Provide the (x, y) coordinate of the cell's center where the given text is located.  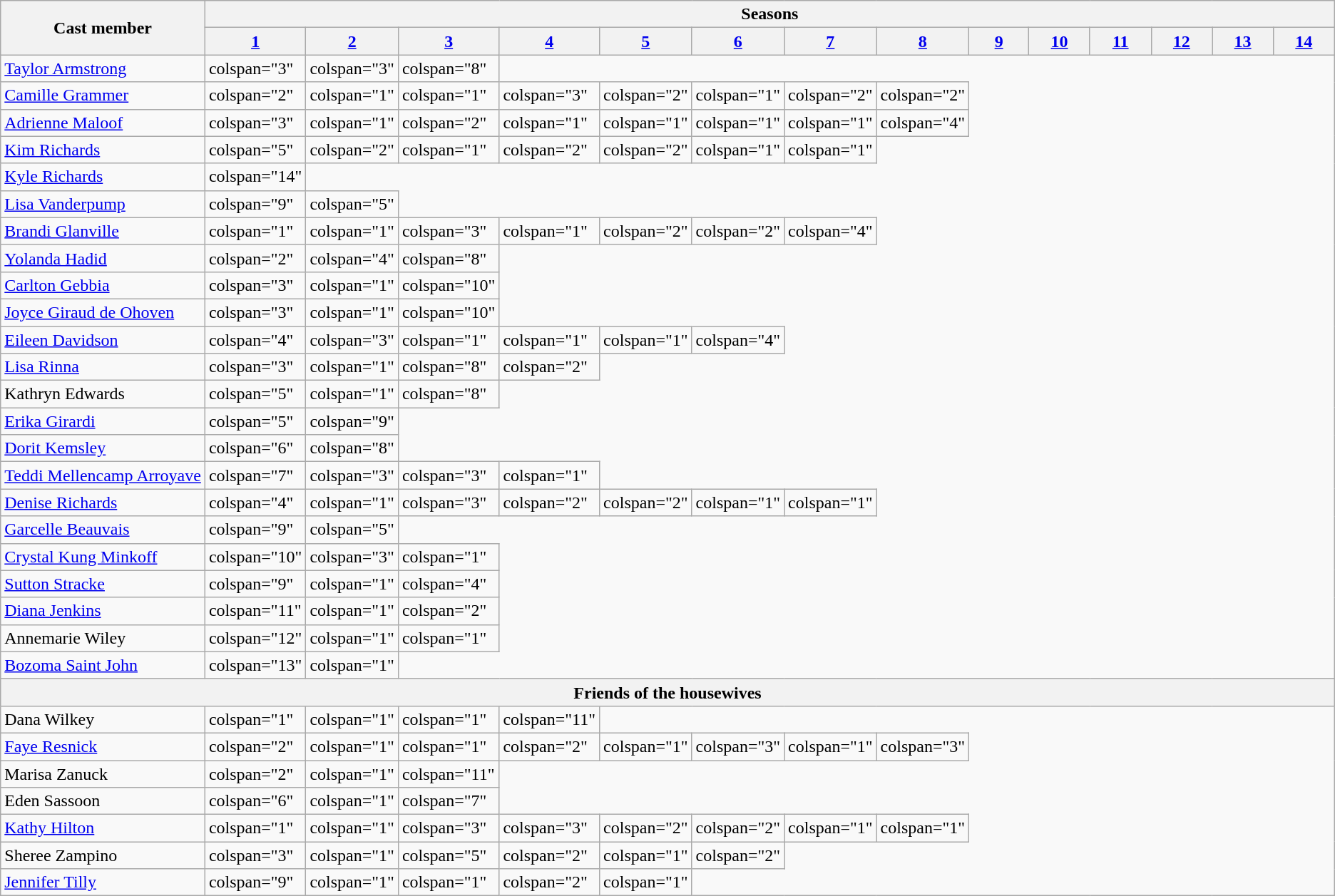
11 (1120, 41)
Bozoma Saint John (103, 665)
Teddi Mellencamp Arroyave (103, 475)
Taylor Armstrong (103, 68)
Garcelle Beauvais (103, 530)
Adrienne Maloof (103, 123)
Diana Jenkins (103, 611)
colspan="13" (255, 665)
10 (1060, 41)
Kim Richards (103, 150)
Annemarie Wiley (103, 638)
Faye Resnick (103, 746)
Joyce Giraud de Ohoven (103, 312)
Erika Girardi (103, 421)
Seasons (769, 14)
Dana Wilkey (103, 719)
Sheree Zampino (103, 855)
Crystal Kung Minkoff (103, 557)
Eileen Davidson (103, 340)
5 (646, 41)
colspan="12" (255, 638)
Yolanda Hadid (103, 258)
14 (1304, 41)
Lisa Rinna (103, 367)
9 (999, 41)
Sutton Stracke (103, 584)
6 (738, 41)
Kathy Hilton (103, 828)
Eden Sassoon (103, 801)
colspan="14" (255, 177)
4 (549, 41)
Kyle Richards (103, 177)
Dorit Kemsley (103, 448)
12 (1182, 41)
3 (449, 41)
Brandi Glanville (103, 231)
Camille Grammer (103, 96)
8 (923, 41)
Friends of the housewives (667, 692)
1 (255, 41)
2 (352, 41)
Kathryn Edwards (103, 394)
7 (831, 41)
Jennifer Tilly (103, 882)
Denise Richards (103, 503)
Carlton Gebbia (103, 285)
Marisa Zanuck (103, 773)
Lisa Vanderpump (103, 204)
13 (1243, 41)
Cast member (103, 28)
